Detect which cell encompasses the target text, then output its [x, y] center coordinate. 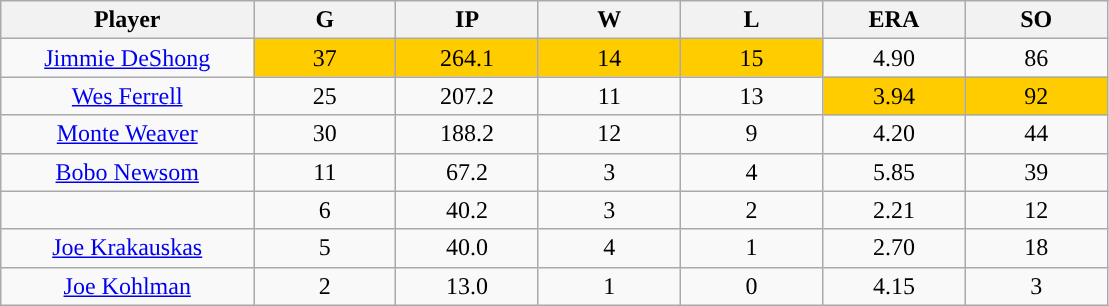
39 [1036, 172]
Bobo Newsom [128, 172]
Joe Kohlman [128, 286]
SO [1036, 20]
Joe Krakauskas [128, 248]
4.90 [894, 58]
13 [751, 96]
2.21 [894, 210]
40.0 [467, 248]
0 [751, 286]
Player [128, 20]
44 [1036, 134]
2.70 [894, 248]
3.94 [894, 96]
5.85 [894, 172]
5 [325, 248]
Monte Weaver [128, 134]
30 [325, 134]
14 [609, 58]
IP [467, 20]
G [325, 20]
Wes Ferrell [128, 96]
25 [325, 96]
W [609, 20]
ERA [894, 20]
4.15 [894, 286]
15 [751, 58]
4.20 [894, 134]
207.2 [467, 96]
13.0 [467, 286]
6 [325, 210]
Jimmie DeShong [128, 58]
18 [1036, 248]
37 [325, 58]
9 [751, 134]
92 [1036, 96]
188.2 [467, 134]
67.2 [467, 172]
L [751, 20]
86 [1036, 58]
264.1 [467, 58]
40.2 [467, 210]
